From the cell containing the given text, extract its center point as (X, Y) coordinate. 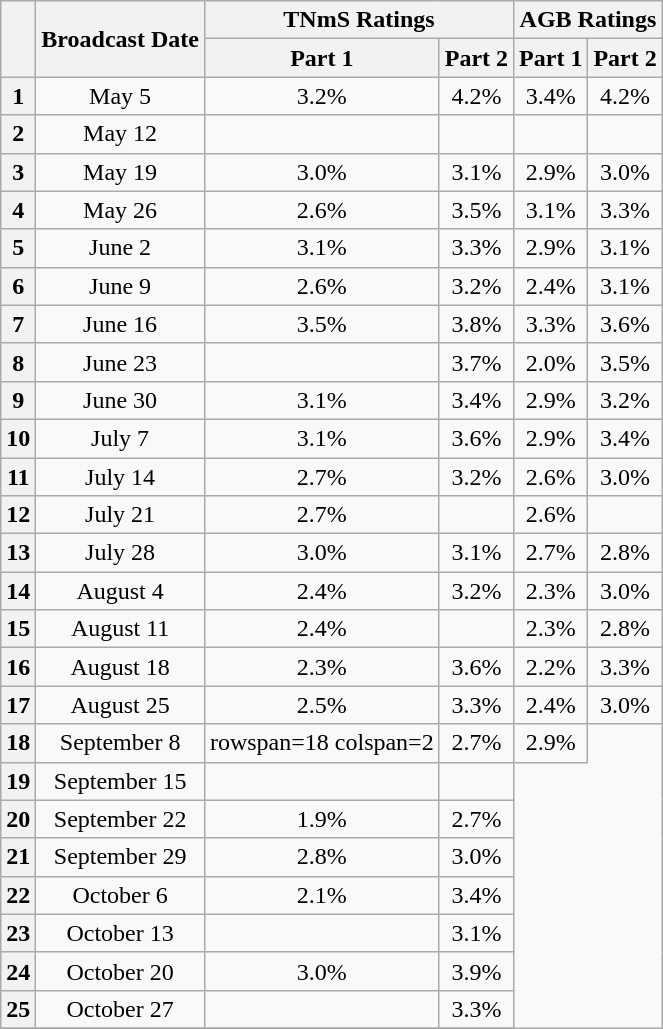
14 (18, 591)
4 (18, 210)
October 27 (120, 1009)
May 12 (120, 134)
15 (18, 629)
October 6 (120, 895)
12 (18, 515)
May 19 (120, 172)
August 25 (120, 705)
July 21 (120, 515)
June 2 (120, 248)
9 (18, 400)
3 (18, 172)
September 15 (120, 781)
2.2% (551, 667)
July 28 (120, 553)
19 (18, 781)
July 14 (120, 477)
10 (18, 438)
22 (18, 895)
1 (18, 96)
October 20 (120, 971)
September 8 (120, 743)
October 13 (120, 933)
6 (18, 286)
3.9% (476, 971)
8 (18, 362)
rowspan=18 colspan=2 (322, 743)
1.9% (322, 819)
June 23 (120, 362)
2.1% (322, 895)
20 (18, 819)
16 (18, 667)
June 30 (120, 400)
25 (18, 1009)
17 (18, 705)
2 (18, 134)
TNmS Ratings (358, 20)
2.0% (551, 362)
June 9 (120, 286)
24 (18, 971)
11 (18, 477)
July 7 (120, 438)
September 29 (120, 857)
August 18 (120, 667)
AGB Ratings (588, 20)
18 (18, 743)
3.8% (476, 324)
2.5% (322, 705)
21 (18, 857)
August 11 (120, 629)
Broadcast Date (120, 39)
5 (18, 248)
May 5 (120, 96)
3.7% (476, 362)
June 16 (120, 324)
August 4 (120, 591)
23 (18, 933)
13 (18, 553)
May 26 (120, 210)
7 (18, 324)
September 22 (120, 819)
